Capture the cell that displays the provided text and extract its (X, Y) central coordinate. 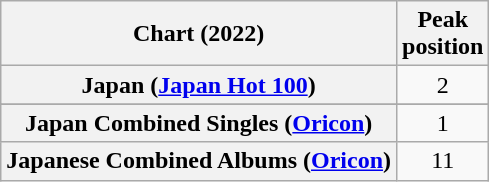
Japanese Combined Albums (Oricon) (199, 161)
Japan (Japan Hot 100) (199, 85)
Japan Combined Singles (Oricon) (199, 123)
11 (443, 161)
Chart (2022) (199, 34)
2 (443, 85)
1 (443, 123)
Peakposition (443, 34)
